Identify which cell holds the provided text, then report its (x, y) central coordinate. 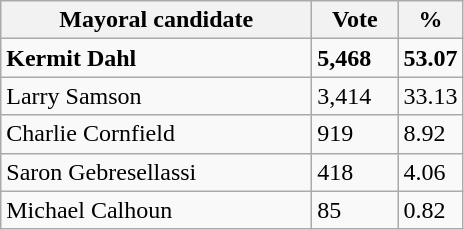
Larry Samson (156, 96)
0.82 (430, 210)
85 (355, 210)
% (430, 20)
Kermit Dahl (156, 58)
53.07 (430, 58)
Saron Gebresellassi (156, 172)
8.92 (430, 134)
Charlie Cornfield (156, 134)
Vote (355, 20)
Mayoral candidate (156, 20)
4.06 (430, 172)
418 (355, 172)
Michael Calhoun (156, 210)
3,414 (355, 96)
33.13 (430, 96)
919 (355, 134)
5,468 (355, 58)
